Find where the given text appears and provide that cell's center as [X, Y] coordinate. 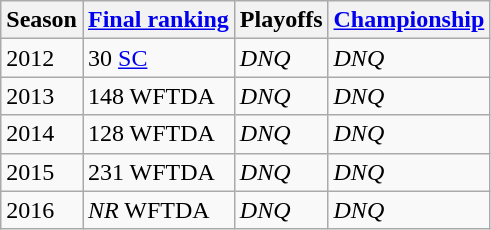
Season [42, 20]
2013 [42, 96]
2016 [42, 210]
2012 [42, 58]
Playoffs [281, 20]
2015 [42, 172]
Championship [409, 20]
231 WFTDA [158, 172]
NR WFTDA [158, 210]
30 SC [158, 58]
2014 [42, 134]
Final ranking [158, 20]
128 WFTDA [158, 134]
148 WFTDA [158, 96]
